Output the [X, Y] coordinate of the center of the cell containing the given text.  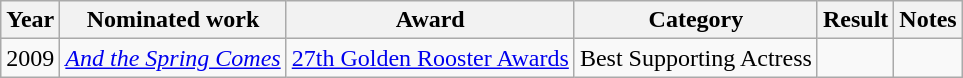
2009 [30, 58]
Year [30, 20]
Award [430, 20]
27th Golden Rooster Awards [430, 58]
Best Supporting Actress [696, 58]
And the Spring Comes [173, 58]
Result [855, 20]
Category [696, 20]
Nominated work [173, 20]
Notes [928, 20]
